Search for the cell housing the specified text and yield its (X, Y) center coordinate. 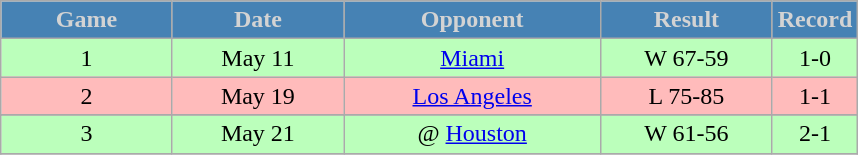
1-1 (815, 96)
@ Houston (472, 134)
W 67-59 (686, 58)
Opponent (472, 20)
1-0 (815, 58)
Miami (472, 58)
3 (86, 134)
May 11 (258, 58)
Record (815, 20)
May 21 (258, 134)
2 (86, 96)
L 75-85 (686, 96)
W 61-56 (686, 134)
Date (258, 20)
Los Angeles (472, 96)
1 (86, 58)
2-1 (815, 134)
May 19 (258, 96)
Game (86, 20)
Result (686, 20)
